Detect which cell encompasses the target text, then output its [X, Y] center coordinate. 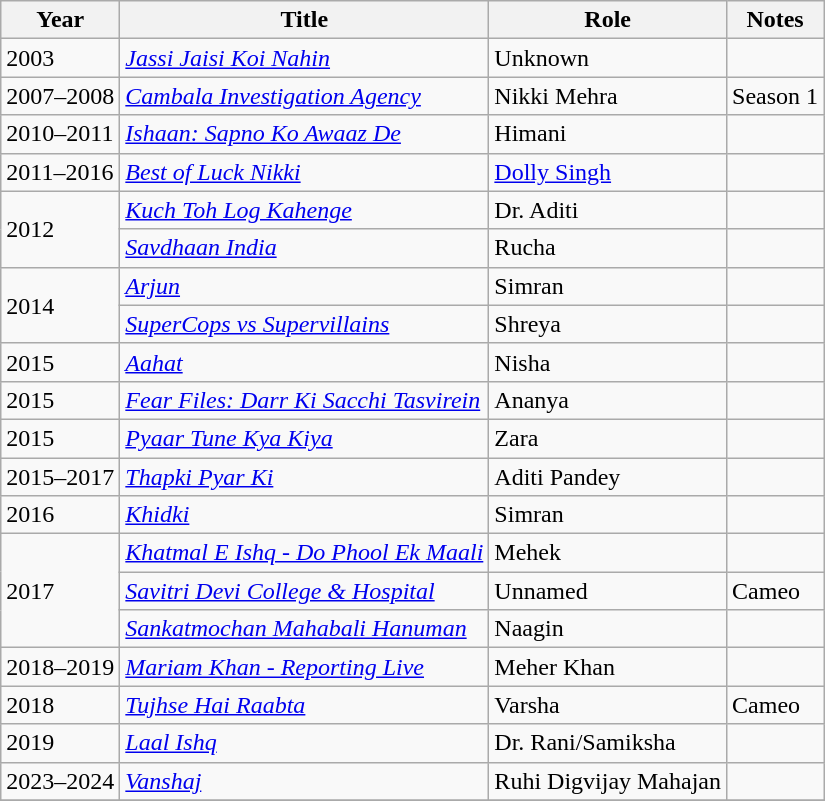
Khidki [304, 515]
2014 [60, 305]
Mehek [608, 553]
Arjun [304, 286]
Aditi Pandey [608, 477]
2018 [60, 705]
2019 [60, 743]
Ishaan: Sapno Ko Awaaz De [304, 134]
Naagin [608, 629]
Sankatmochan Mahabali Hanuman [304, 629]
Khatmal E Ishq - Do Phool Ek Maali [304, 553]
2012 [60, 229]
Tujhse Hai Raabta [304, 705]
2023–2024 [60, 781]
Vanshaj [304, 781]
2015–2017 [60, 477]
2011–2016 [60, 172]
Unknown [608, 58]
Best of Luck Nikki [304, 172]
Ruhi Digvijay Mahajan [608, 781]
2007–2008 [60, 96]
Varsha [608, 705]
Pyaar Tune Kya Kiya [304, 438]
Cambala Investigation Agency [304, 96]
Dr. Rani/Samiksha [608, 743]
Mariam Khan - Reporting Live [304, 667]
Season 1 [776, 96]
Himani [608, 134]
2017 [60, 591]
Rucha [608, 248]
Thapki Pyar Ki [304, 477]
Laal Ishq [304, 743]
Nisha [608, 362]
2010–2011 [60, 134]
Unnamed [608, 591]
Nikki Mehra [608, 96]
Role [608, 20]
SuperCops vs Supervillains [304, 324]
Savdhaan India [304, 248]
2018–2019 [60, 667]
Ananya [608, 400]
Savitri Devi College & Hospital [304, 591]
Title [304, 20]
Aahat [304, 362]
Zara [608, 438]
2003 [60, 58]
Year [60, 20]
2016 [60, 515]
Fear Files: Darr Ki Sacchi Tasvirein [304, 400]
Dr. Aditi [608, 210]
Jassi Jaisi Koi Nahin [304, 58]
Dolly Singh [608, 172]
Shreya [608, 324]
Notes [776, 20]
Meher Khan [608, 667]
Kuch Toh Log Kahenge [304, 210]
